Output the (x, y) coordinate of the center of the cell containing the given text.  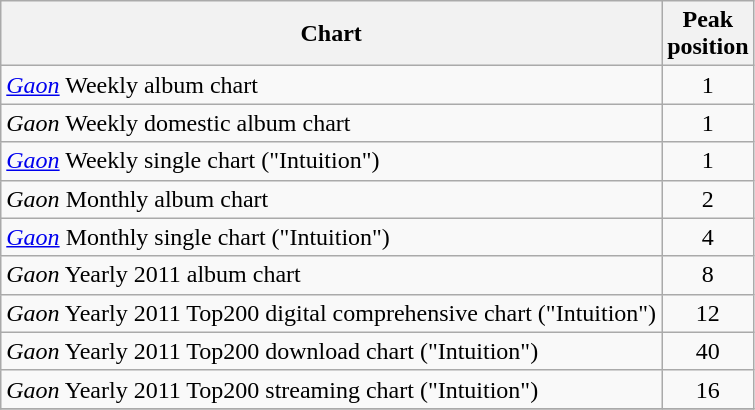
Gaon Yearly 2011 Top200 download chart ("Intuition") (332, 351)
Gaon Monthly album chart (332, 199)
Gaon Weekly domestic album chart (332, 123)
Gaon Weekly single chart ("Intuition") (332, 161)
16 (708, 389)
Gaon Yearly 2011 Top200 streaming chart ("Intuition") (332, 389)
12 (708, 313)
8 (708, 275)
Peakposition (708, 34)
40 (708, 351)
Chart (332, 34)
4 (708, 237)
Gaon Monthly single chart ("Intuition") (332, 237)
Gaon Yearly 2011 album chart (332, 275)
Gaon Yearly 2011 Top200 digital comprehensive chart ("Intuition") (332, 313)
Gaon Weekly album chart (332, 85)
2 (708, 199)
